Search for the cell housing the specified text and yield its [X, Y] center coordinate. 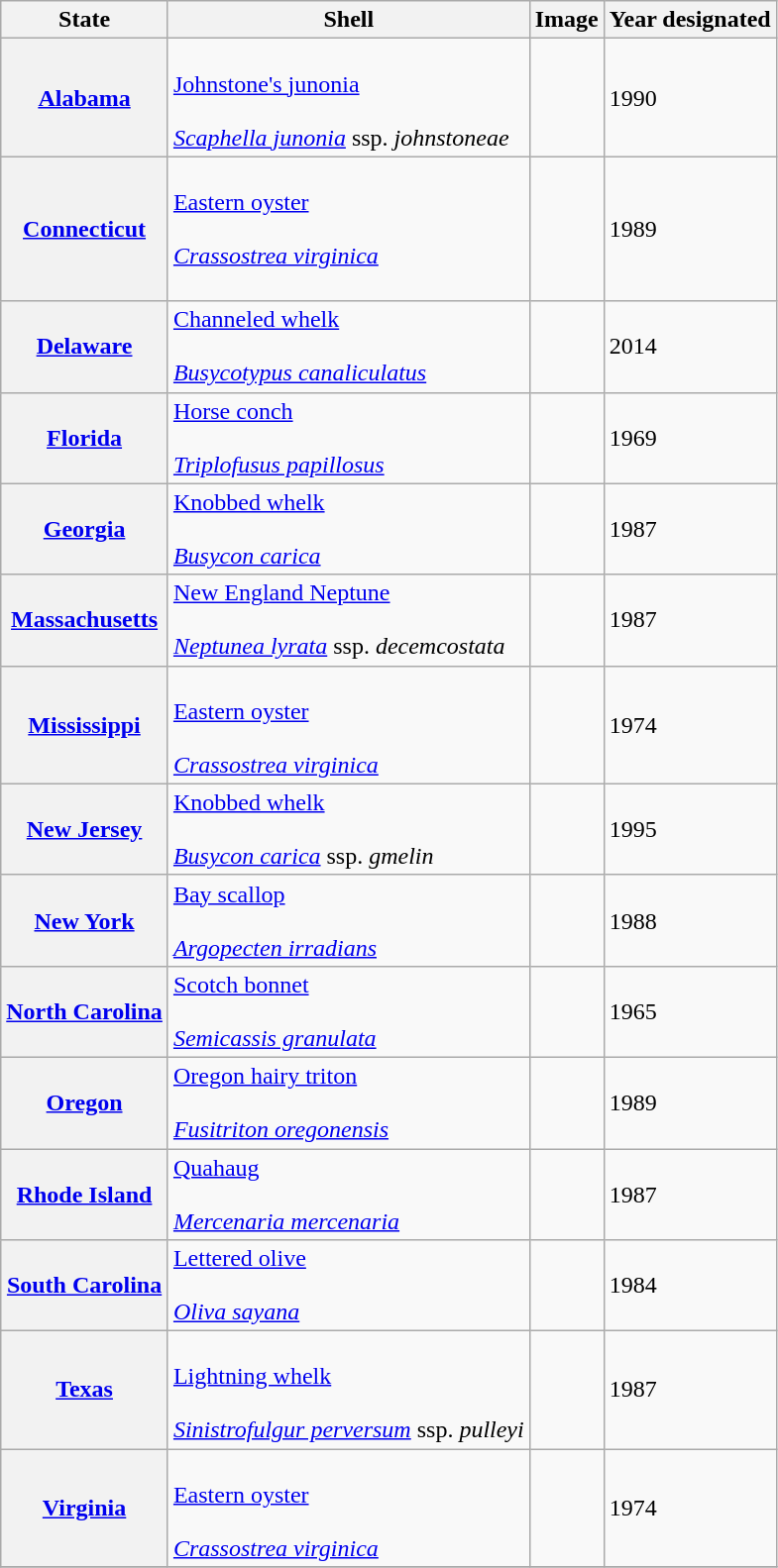
Massachusetts [85, 620]
Shell [349, 20]
Mississippi [85, 725]
Knobbed whelk Busycon carica [349, 529]
Lettered olive Oliva sayana [349, 1286]
1988 [690, 920]
Alabama [85, 97]
Image [567, 20]
State [85, 20]
Lightning whelk Sinistrofulgur perversum ssp. pulleyi [349, 1391]
North Carolina [85, 1011]
2014 [690, 347]
Delaware [85, 347]
Year designated [690, 20]
Knobbed whelk Busycon carica ssp. gmelin [349, 829]
Florida [85, 438]
Oregon hairy triton Fusitriton oregonensis [349, 1102]
1969 [690, 438]
New Jersey [85, 829]
Oregon [85, 1102]
1995 [690, 829]
1965 [690, 1011]
Georgia [85, 529]
Texas [85, 1391]
New England Neptune Neptunea lyrata ssp. decemcostata [349, 620]
Scotch bonnet Semicassis granulata [349, 1011]
Horse conch Triplofusus papillosus [349, 438]
Connecticut [85, 229]
Channeled whelk Busycotypus canaliculatus [349, 347]
South Carolina [85, 1286]
1990 [690, 97]
Rhode Island [85, 1195]
Johnstone's junoniaScaphella junonia ssp. johnstoneae [349, 97]
1984 [690, 1286]
New York [85, 920]
Quahaug Mercenaria mercenaria [349, 1195]
Bay scallop Argopecten irradians [349, 920]
Virginia [85, 1508]
